Search for the cell housing the specified text and yield its (X, Y) center coordinate. 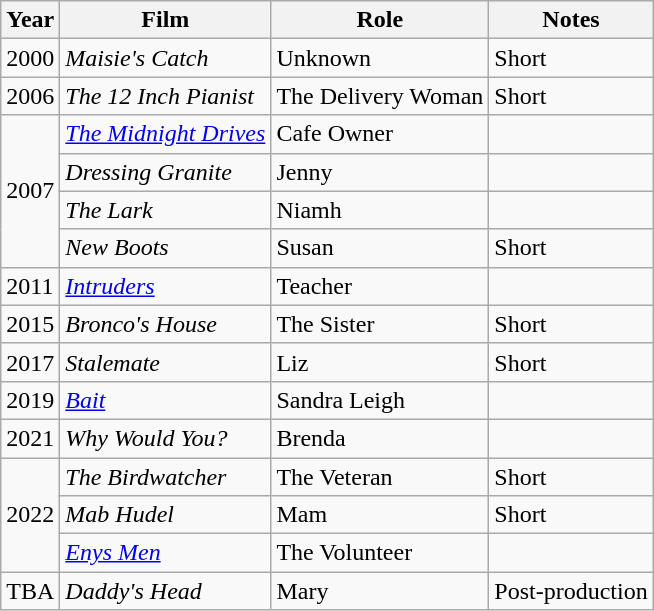
The 12 Inch Pianist (166, 96)
The Birdwatcher (166, 477)
Role (380, 20)
Susan (380, 248)
2000 (30, 58)
The Delivery Woman (380, 96)
Why Would You? (166, 438)
Mab Hudel (166, 515)
2019 (30, 400)
Sandra Leigh (380, 400)
Unknown (380, 58)
Bronco's House (166, 324)
Cafe Owner (380, 134)
2015 (30, 324)
Jenny (380, 172)
Maisie's Catch (166, 58)
The Lark (166, 210)
Mary (380, 591)
Dressing Granite (166, 172)
Notes (571, 20)
2022 (30, 515)
Stalemate (166, 362)
Intruders (166, 286)
The Volunteer (380, 553)
Daddy's Head (166, 591)
2017 (30, 362)
The Midnight Drives (166, 134)
Brenda (380, 438)
Enys Men (166, 553)
2011 (30, 286)
TBA (30, 591)
Bait (166, 400)
Liz (380, 362)
2006 (30, 96)
Film (166, 20)
Mam (380, 515)
New Boots (166, 248)
2021 (30, 438)
Teacher (380, 286)
2007 (30, 191)
The Veteran (380, 477)
Year (30, 20)
The Sister (380, 324)
Post-production (571, 591)
Niamh (380, 210)
